Pinpoint the cell where the given text exists, returning its (X, Y) midpoint coordinate. 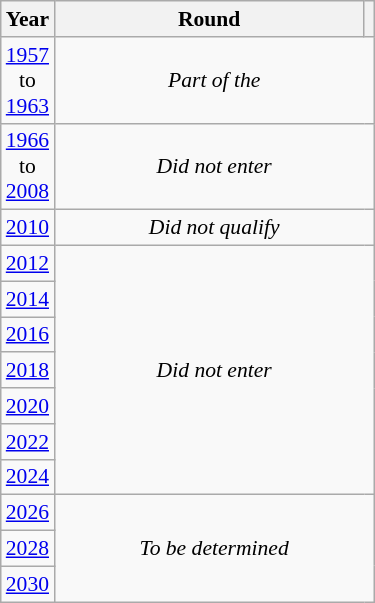
1957to1963 (28, 80)
2022 (28, 442)
2026 (28, 513)
2020 (28, 406)
2030 (28, 584)
2010 (28, 228)
2028 (28, 549)
Round (209, 19)
1966to2008 (28, 166)
Part of the (214, 80)
To be determined (214, 548)
2018 (28, 371)
2016 (28, 335)
Year (28, 19)
Did not qualify (214, 228)
2014 (28, 299)
2012 (28, 264)
2024 (28, 477)
